From the cell containing the given text, extract its center point as (x, y) coordinate. 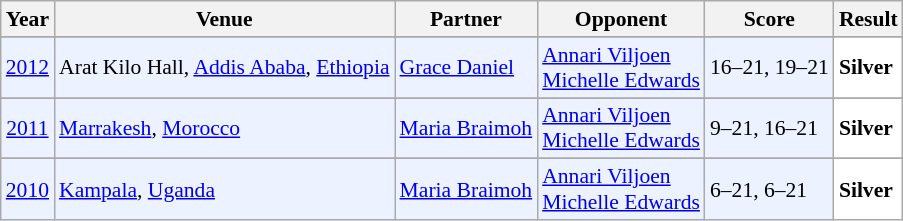
Arat Kilo Hall, Addis Ababa, Ethiopia (224, 68)
Kampala, Uganda (224, 190)
Partner (466, 19)
16–21, 19–21 (770, 68)
Year (28, 19)
9–21, 16–21 (770, 128)
Venue (224, 19)
2010 (28, 190)
2011 (28, 128)
Marrakesh, Morocco (224, 128)
Opponent (621, 19)
Result (868, 19)
Score (770, 19)
2012 (28, 68)
6–21, 6–21 (770, 190)
Grace Daniel (466, 68)
